For the text-containing cell, return its midpoint in [x, y] coordinate format. 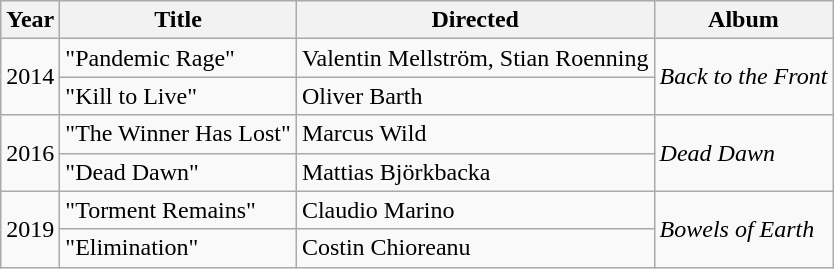
"Kill to Live" [178, 96]
2014 [30, 77]
"Dead Dawn" [178, 172]
Album [744, 20]
Dead Dawn [744, 153]
Bowels of Earth [744, 229]
Valentin Mellström, Stian Roenning [475, 58]
2016 [30, 153]
2019 [30, 229]
Marcus Wild [475, 134]
"Torment Remains" [178, 210]
Back to the Front [744, 77]
Year [30, 20]
"Elimination" [178, 248]
"The Winner Has Lost" [178, 134]
Mattias Björkbacka [475, 172]
Claudio Marino [475, 210]
Directed [475, 20]
Title [178, 20]
Costin Chioreanu [475, 248]
"Pandemic Rage" [178, 58]
Oliver Barth [475, 96]
